Detect which cell encompasses the target text, then output its (x, y) center coordinate. 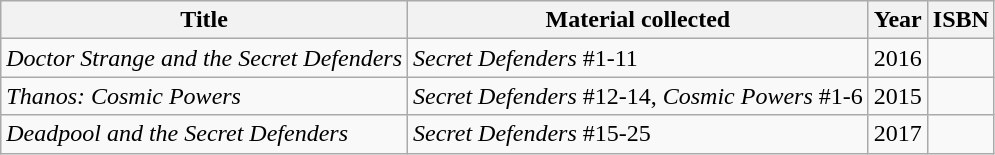
2017 (898, 134)
Title (204, 20)
Secret Defenders #15-25 (638, 134)
Material collected (638, 20)
Deadpool and the Secret Defenders (204, 134)
2016 (898, 58)
Secret Defenders #1-11 (638, 58)
Doctor Strange and the Secret Defenders (204, 58)
Secret Defenders #12-14, Cosmic Powers #1-6 (638, 96)
Thanos: Cosmic Powers (204, 96)
ISBN (960, 20)
Year (898, 20)
2015 (898, 96)
